Pinpoint the cell where the given text exists, returning its (x, y) midpoint coordinate. 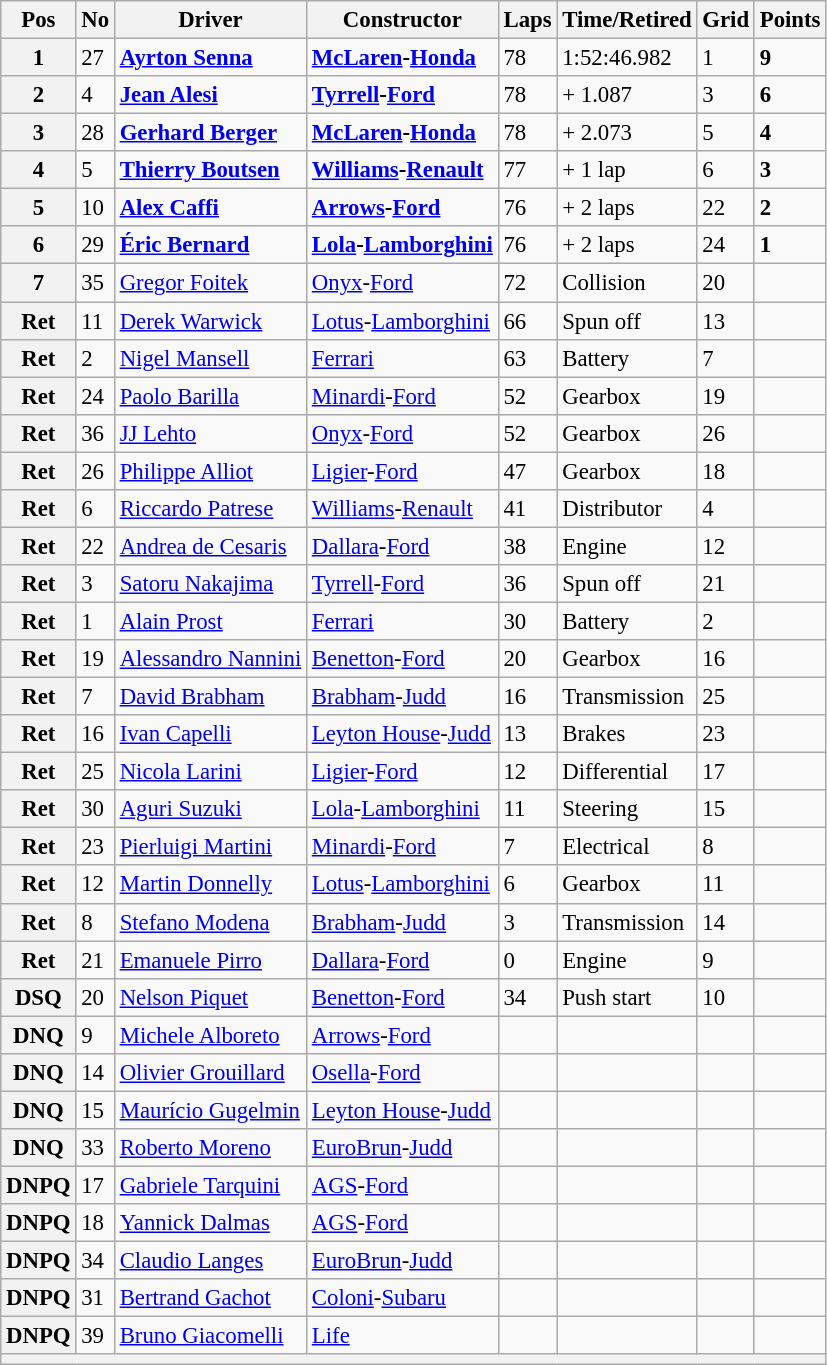
Collision (627, 283)
77 (528, 170)
Yannick Dalmas (210, 1223)
Alain Prost (210, 621)
0 (528, 960)
Claudio Langes (210, 1261)
Steering (627, 809)
Jean Alesi (210, 95)
Alessandro Nannini (210, 659)
Differential (627, 772)
Driver (210, 20)
Emanuele Pirro (210, 960)
27 (95, 58)
Éric Bernard (210, 245)
Andrea de Cesaris (210, 546)
28 (95, 133)
1:52:46.982 (627, 58)
Pos (38, 20)
Bertrand Gachot (210, 1298)
47 (528, 471)
41 (528, 509)
Ivan Capelli (210, 734)
No (95, 20)
Ayrton Senna (210, 58)
66 (528, 321)
Nelson Piquet (210, 997)
JJ Lehto (210, 433)
Pierluigi Martini (210, 847)
38 (528, 546)
Maurício Gugelmin (210, 1110)
Constructor (403, 20)
31 (95, 1298)
Paolo Barilla (210, 396)
Stefano Modena (210, 922)
Michele Alboreto (210, 1035)
Olivier Grouillard (210, 1073)
Gregor Foitek (210, 283)
Bruno Giacomelli (210, 1336)
Philippe Alliot (210, 471)
Aguri Suzuki (210, 809)
63 (528, 358)
Gabriele Tarquini (210, 1185)
Distributor (627, 509)
Points (790, 20)
Life (403, 1336)
35 (95, 283)
Nigel Mansell (210, 358)
Roberto Moreno (210, 1148)
Push start (627, 997)
Osella-Ford (403, 1073)
Grid (726, 20)
David Brabham (210, 697)
Satoru Nakajima (210, 584)
Riccardo Patrese (210, 509)
+ 1 lap (627, 170)
Coloni-Subaru (403, 1298)
Nicola Larini (210, 772)
Alex Caffi (210, 208)
29 (95, 245)
33 (95, 1148)
Electrical (627, 847)
Derek Warwick (210, 321)
DSQ (38, 997)
Time/Retired (627, 20)
Laps (528, 20)
+ 2.073 (627, 133)
72 (528, 283)
39 (95, 1336)
Martin Donnelly (210, 885)
+ 1.087 (627, 95)
Brakes (627, 734)
Gerhard Berger (210, 133)
Thierry Boutsen (210, 170)
